Find where the given text appears and provide that cell's center as (X, Y) coordinate. 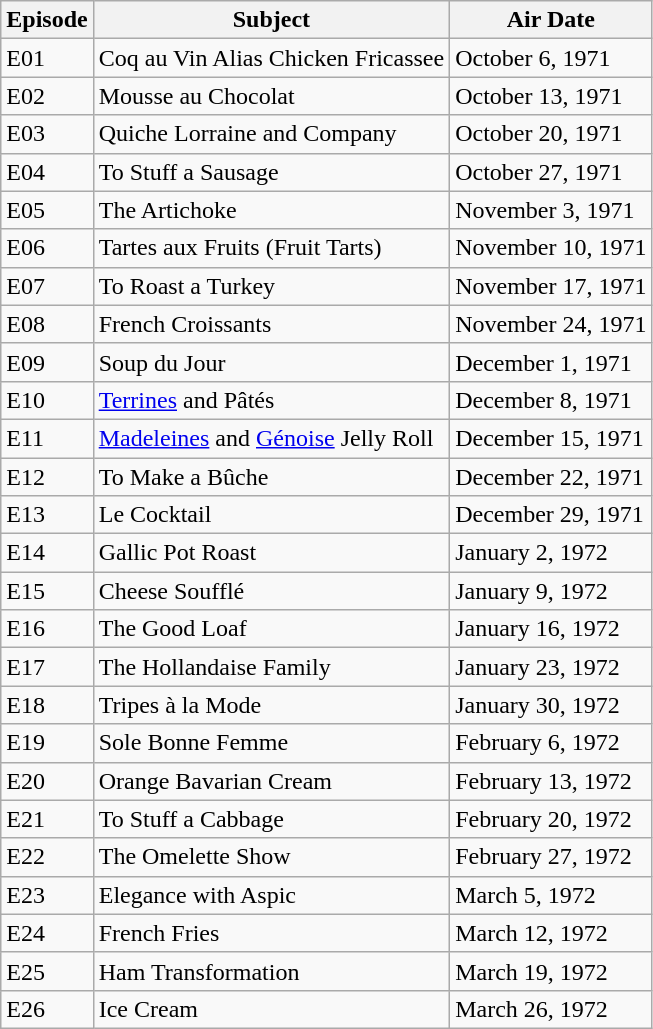
Cheese Soufflé (271, 591)
Tartes aux Fruits (Fruit Tarts) (271, 248)
Tripes à la Mode (271, 705)
E20 (47, 781)
E26 (47, 1009)
Le Cocktail (271, 515)
To Make a Bûche (271, 477)
E09 (47, 362)
Ice Cream (271, 1009)
E16 (47, 629)
The Omelette Show (271, 857)
E22 (47, 857)
E11 (47, 438)
December 29, 1971 (551, 515)
Elegance with Aspic (271, 895)
E04 (47, 172)
E14 (47, 553)
November 24, 1971 (551, 324)
E13 (47, 515)
E03 (47, 134)
The Artichoke (271, 210)
E06 (47, 248)
E21 (47, 819)
December 1, 1971 (551, 362)
E18 (47, 705)
E12 (47, 477)
E15 (47, 591)
To Roast a Turkey (271, 286)
E10 (47, 400)
E01 (47, 58)
December 8, 1971 (551, 400)
Coq au Vin Alias Chicken Fricassee (271, 58)
E24 (47, 933)
E25 (47, 971)
February 6, 1972 (551, 743)
E07 (47, 286)
February 20, 1972 (551, 819)
E19 (47, 743)
Subject (271, 20)
Orange Bavarian Cream (271, 781)
Quiche Lorraine and Company (271, 134)
January 16, 1972 (551, 629)
Gallic Pot Roast (271, 553)
To Stuff a Cabbage (271, 819)
October 13, 1971 (551, 96)
March 19, 1972 (551, 971)
January 23, 1972 (551, 667)
Air Date (551, 20)
October 6, 1971 (551, 58)
March 26, 1972 (551, 1009)
E23 (47, 895)
French Croissants (271, 324)
January 30, 1972 (551, 705)
Sole Bonne Femme (271, 743)
March 5, 1972 (551, 895)
Terrines and Pâtés (271, 400)
French Fries (271, 933)
E02 (47, 96)
November 3, 1971 (551, 210)
November 10, 1971 (551, 248)
March 12, 1972 (551, 933)
February 13, 1972 (551, 781)
January 2, 1972 (551, 553)
Mousse au Chocolat (271, 96)
December 22, 1971 (551, 477)
Soup du Jour (271, 362)
To Stuff a Sausage (271, 172)
December 15, 1971 (551, 438)
Madeleines and Génoise Jelly Roll (271, 438)
October 27, 1971 (551, 172)
January 9, 1972 (551, 591)
E08 (47, 324)
February 27, 1972 (551, 857)
The Good Loaf (271, 629)
The Hollandaise Family (271, 667)
Episode (47, 20)
E05 (47, 210)
Ham Transformation (271, 971)
E17 (47, 667)
October 20, 1971 (551, 134)
November 17, 1971 (551, 286)
